Scan for the cell matching the given text and deliver its [x, y] coordinate at center. 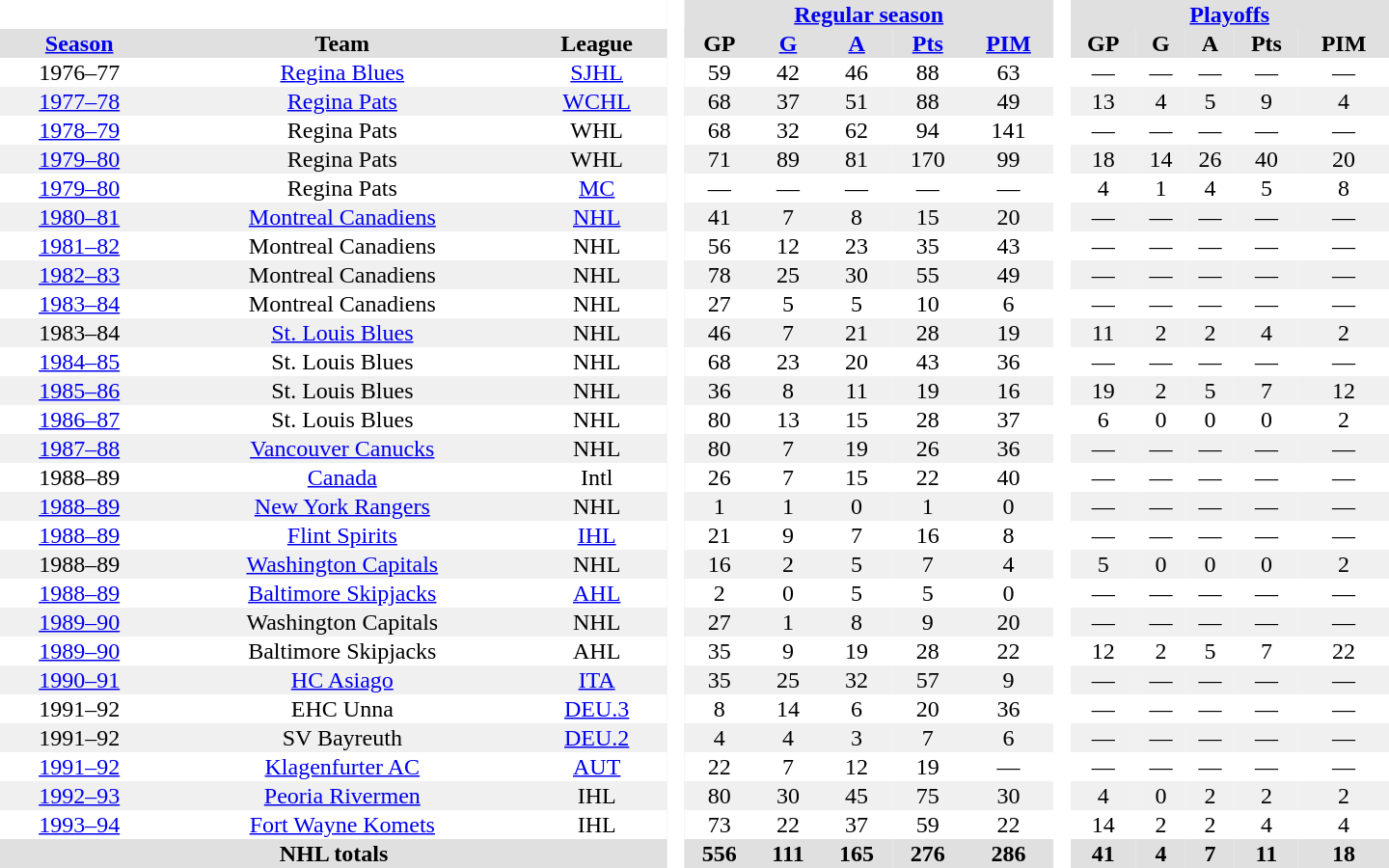
Team [341, 43]
New York Rangers [341, 506]
1986–87 [79, 420]
165 [857, 854]
ITA [596, 680]
56 [720, 246]
51 [857, 101]
League [596, 43]
MC [596, 188]
1982–83 [79, 275]
276 [928, 854]
DEU.2 [596, 738]
62 [857, 130]
Canada [341, 477]
170 [928, 159]
1977–78 [79, 101]
AUT [596, 767]
1978–79 [79, 130]
WCHL [596, 101]
Regular season [868, 14]
EHC Unna [341, 709]
89 [789, 159]
73 [720, 825]
1976–77 [79, 72]
1990–91 [79, 680]
556 [720, 854]
Regina Blues [341, 72]
1980–81 [79, 217]
111 [789, 854]
57 [928, 680]
Fort Wayne Komets [341, 825]
81 [857, 159]
10 [928, 304]
94 [928, 130]
1993–94 [79, 825]
55 [928, 275]
45 [857, 796]
NHL totals [334, 854]
78 [720, 275]
1984–85 [79, 362]
Vancouver Canucks [341, 448]
DEU.3 [596, 709]
75 [928, 796]
3 [857, 738]
SV Bayreuth [341, 738]
SJHL [596, 72]
63 [1009, 72]
Season [79, 43]
99 [1009, 159]
42 [789, 72]
Peoria Rivermen [341, 796]
HC Asiago [341, 680]
Flint Spirits [341, 535]
Playoffs [1229, 14]
1992–93 [79, 796]
141 [1009, 130]
1981–82 [79, 246]
Intl [596, 477]
1987–88 [79, 448]
1985–86 [79, 391]
286 [1009, 854]
71 [720, 159]
Klagenfurter AC [341, 767]
